Capture the cell that displays the provided text and extract its [X, Y] central coordinate. 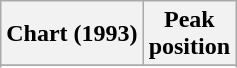
Peakposition [189, 34]
Chart (1993) [72, 34]
